Locate the cell with the specified text and output its [x, y] center coordinate. 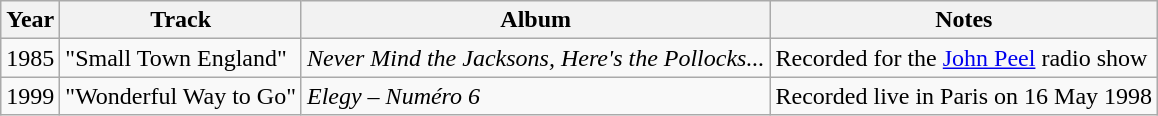
"Wonderful Way to Go" [181, 96]
1999 [30, 96]
"Small Town England" [181, 58]
Elegy – Numéro 6 [536, 96]
1985 [30, 58]
Year [30, 20]
Album [536, 20]
Recorded live in Paris on 16 May 1998 [964, 96]
Notes [964, 20]
Track [181, 20]
Never Mind the Jacksons, Here's the Pollocks... [536, 58]
Recorded for the John Peel radio show [964, 58]
